Provide the (X, Y) coordinate of the cell's center where the given text is located.  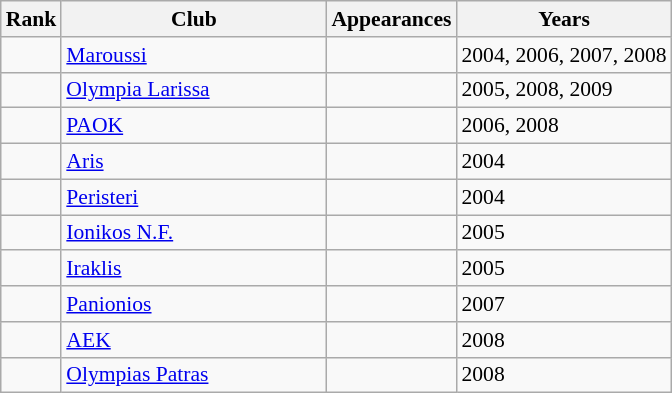
AEK (194, 340)
Ionikos N.F. (194, 233)
Panionios (194, 304)
Years (564, 19)
Olympia Larissa (194, 90)
Aris (194, 162)
2006, 2008 (564, 126)
Peristeri (194, 197)
Rank (32, 19)
Iraklis (194, 269)
2007 (564, 304)
2005, 2008, 2009 (564, 90)
Olympias Patras (194, 375)
Maroussi (194, 55)
PAOK (194, 126)
Appearances (391, 19)
2004, 2006, 2007, 2008 (564, 55)
Club (194, 19)
